Capture the cell that displays the provided text and extract its [X, Y] central coordinate. 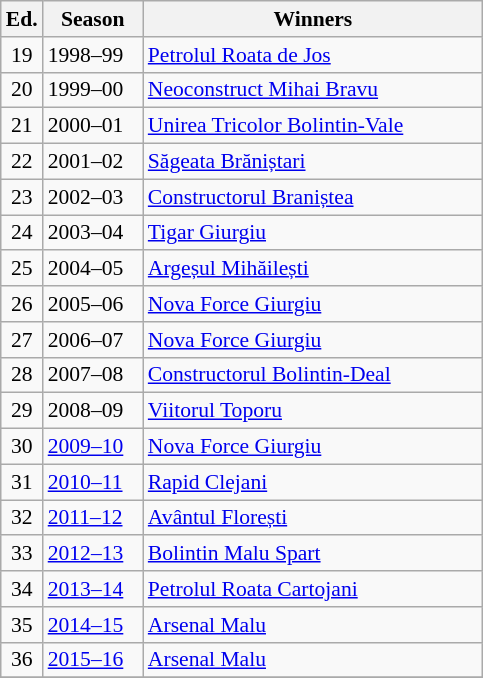
Season [93, 19]
28 [22, 375]
2002–03 [93, 197]
2011–12 [93, 518]
Constructorul Braniștea [313, 197]
Rapid Clejani [313, 482]
Constructorul Bolintin-Deal [313, 375]
27 [22, 340]
32 [22, 518]
2013–14 [93, 589]
Unirea Tricolor Bolintin-Vale [313, 126]
Petrolul Roata Cartojani [313, 589]
2006–07 [93, 340]
Tigar Giurgiu [313, 233]
Neoconstruct Mihai Bravu [313, 90]
29 [22, 411]
1998–99 [93, 55]
26 [22, 304]
2009–10 [93, 447]
19 [22, 55]
Bolintin Malu Spart [313, 554]
21 [22, 126]
Săgeata Brăniștari [313, 162]
2001–02 [93, 162]
24 [22, 233]
Ed. [22, 19]
2005–06 [93, 304]
25 [22, 269]
Argeșul Mihăilești [313, 269]
35 [22, 625]
31 [22, 482]
22 [22, 162]
2008–09 [93, 411]
30 [22, 447]
2014–15 [93, 625]
Avântul Florești [313, 518]
Viitorul Toporu [313, 411]
2007–08 [93, 375]
2015–16 [93, 660]
34 [22, 589]
23 [22, 197]
20 [22, 90]
2003–04 [93, 233]
2004–05 [93, 269]
1999–00 [93, 90]
36 [22, 660]
2000–01 [93, 126]
2012–13 [93, 554]
Petrolul Roata de Jos [313, 55]
2010–11 [93, 482]
Winners [313, 19]
33 [22, 554]
